Capture the cell that displays the provided text and extract its (x, y) central coordinate. 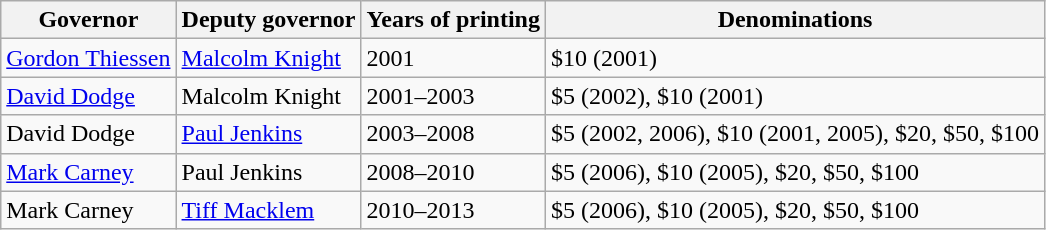
Gordon Thiessen (88, 58)
Denominations (794, 20)
2001–2003 (453, 96)
2001 (453, 58)
Governor (88, 20)
$5 (2002, 2006), $10 (2001, 2005), $20, $50, $100 (794, 134)
2003–2008 (453, 134)
$5 (2002), $10 (2001) (794, 96)
$10 (2001) (794, 58)
2010–2013 (453, 210)
Years of printing (453, 20)
Deputy governor (268, 20)
Tiff Macklem (268, 210)
2008–2010 (453, 172)
